Identify which cell holds the provided text, then report its (X, Y) central coordinate. 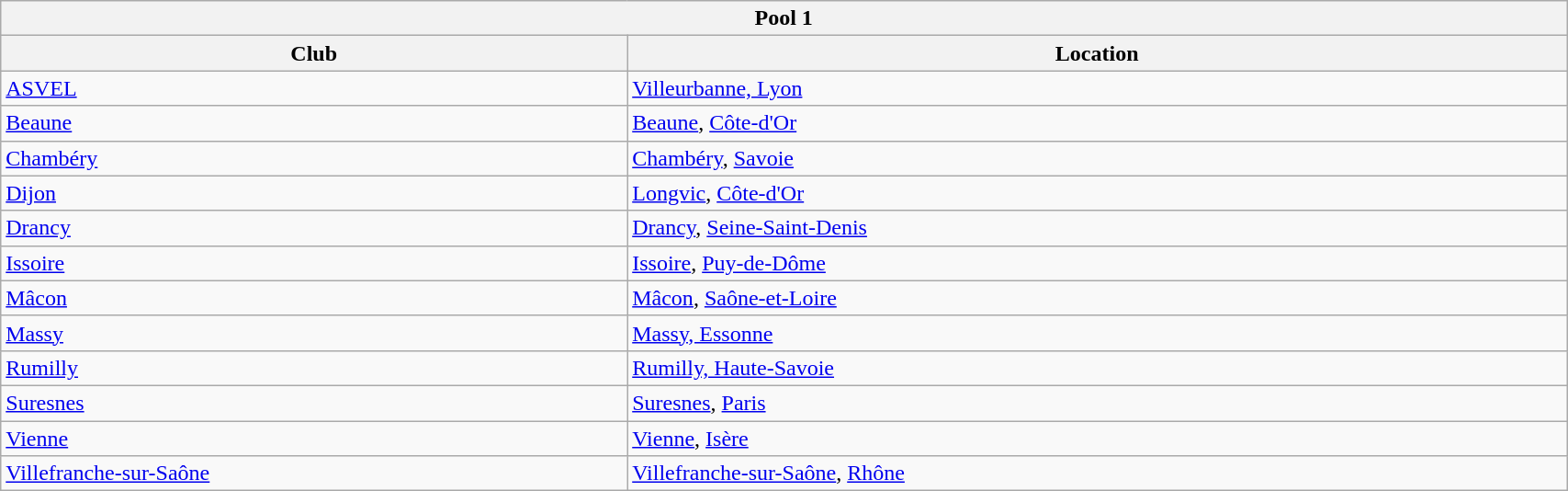
Rumilly (314, 368)
Chambéry, Savoie (1097, 158)
Chambéry (314, 158)
Villeurbanne, Lyon (1097, 88)
Suresnes, Paris (1097, 403)
Villefranche-sur-Saône, Rhône (1097, 474)
Beaune (314, 123)
Mâcon (314, 298)
Massy (314, 333)
Pool 1 (784, 18)
ASVEL (314, 88)
Dijon (314, 193)
Longvic, Côte-d'Or (1097, 193)
Vienne (314, 439)
Massy, Essonne (1097, 333)
Vienne, Isère (1097, 439)
Suresnes (314, 403)
Mâcon, Saône-et-Loire (1097, 298)
Drancy (314, 228)
Location (1097, 53)
Club (314, 53)
Drancy, Seine-Saint-Denis (1097, 228)
Villefranche-sur-Saône (314, 474)
Issoire (314, 263)
Issoire, Puy-de-Dôme (1097, 263)
Rumilly, Haute-Savoie (1097, 368)
Beaune, Côte-d'Or (1097, 123)
